Pinpoint the cell where the given text exists, returning its (x, y) midpoint coordinate. 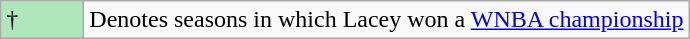
† (42, 20)
Denotes seasons in which Lacey won a WNBA championship (386, 20)
